Determine the (X, Y) coordinate at the center of the cell enclosing the given text.  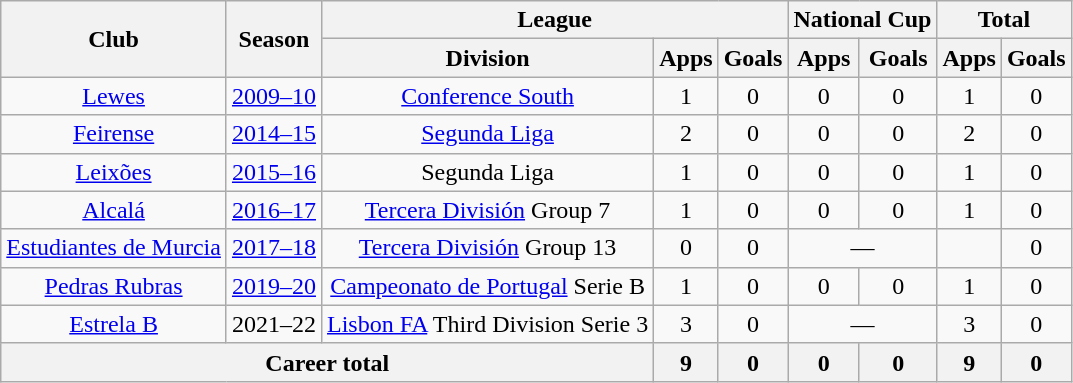
Estrela B (114, 324)
2019–20 (274, 286)
Alcalá (114, 210)
Lisbon FA Third Division Serie 3 (487, 324)
2009–10 (274, 96)
Pedras Rubras (114, 286)
Season (274, 39)
2016–17 (274, 210)
Feirense (114, 134)
2021–22 (274, 324)
Conference South (487, 96)
National Cup (862, 20)
Campeonato de Portugal Serie B (487, 286)
Lewes (114, 96)
Estudiantes de Murcia (114, 248)
Total (1004, 20)
Club (114, 39)
2014–15 (274, 134)
2017–18 (274, 248)
Career total (328, 362)
2015–16 (274, 172)
League (554, 20)
Division (487, 58)
Tercera División Group 13 (487, 248)
Leixões (114, 172)
Tercera División Group 7 (487, 210)
